Detect which cell encompasses the target text, then output its (x, y) center coordinate. 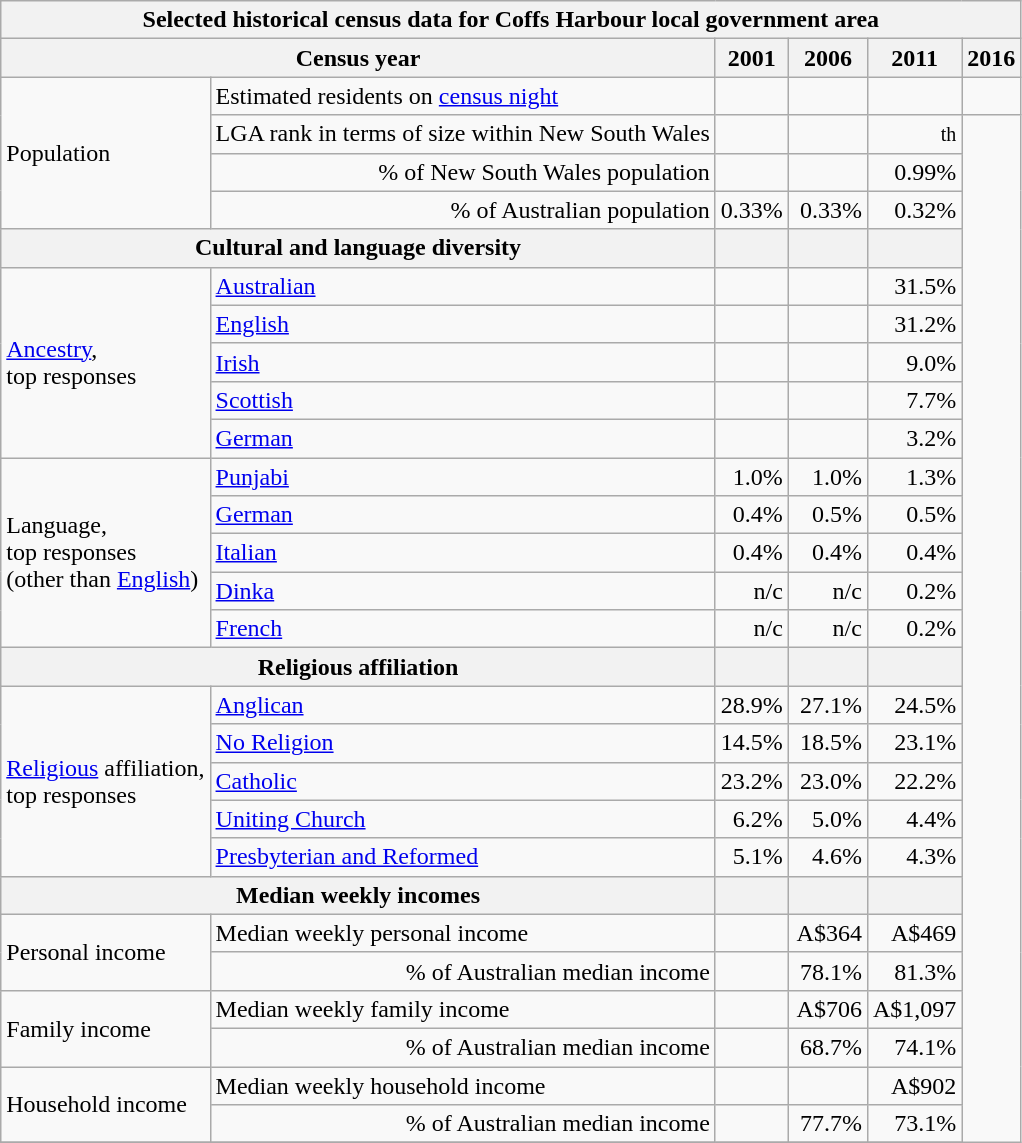
4.4% (914, 819)
Family income (106, 1028)
24.5% (914, 705)
Selected historical census data for Coffs Harbour local government area (511, 20)
A$902 (914, 1085)
A$706 (828, 1009)
73.1% (914, 1124)
14.5% (752, 743)
2016 (992, 58)
22.2% (914, 781)
7.7% (914, 400)
LGA rank in terms of size within New South Wales (462, 134)
74.1% (914, 1047)
% of New South Wales population (462, 172)
Estimated residents on census night (462, 96)
2001 (752, 58)
Cultural and language diversity (358, 248)
Household income (106, 1104)
0.32% (914, 210)
68.7% (828, 1047)
9.0% (914, 362)
Religious affiliation,top responses (106, 781)
Language,top responses(other than English) (106, 553)
Religious affiliation (358, 667)
2011 (914, 58)
English (462, 324)
4.3% (914, 857)
1.3% (914, 477)
23.2% (752, 781)
5.0% (828, 819)
Population (106, 153)
Median weekly family income (462, 1009)
Median weekly household income (462, 1085)
% of Australian population (462, 210)
th (914, 134)
4.6% (828, 857)
Italian (462, 553)
0.99% (914, 172)
5.1% (752, 857)
28.9% (752, 705)
Ancestry,top responses (106, 362)
31.2% (914, 324)
18.5% (828, 743)
A$1,097 (914, 1009)
Presbyterian and Reformed (462, 857)
A$469 (914, 933)
81.3% (914, 971)
Dinka (462, 591)
Median weekly incomes (358, 895)
French (462, 629)
31.5% (914, 286)
23.1% (914, 743)
Personal income (106, 952)
Irish (462, 362)
Scottish (462, 400)
27.1% (828, 705)
Australian (462, 286)
Catholic (462, 781)
2006 (828, 58)
Median weekly personal income (462, 933)
6.2% (752, 819)
3.2% (914, 438)
No Religion (462, 743)
77.7% (828, 1124)
78.1% (828, 971)
Punjabi (462, 477)
23.0% (828, 781)
Uniting Church (462, 819)
A$364 (828, 933)
Anglican (462, 705)
Census year (358, 58)
